For the text-containing cell, return its midpoint in [x, y] coordinate format. 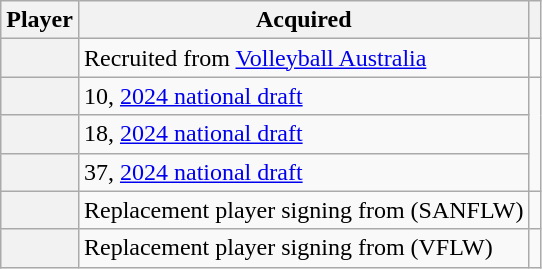
Player [40, 20]
10, 2024 national draft [304, 96]
18, 2024 national draft [304, 134]
37, 2024 national draft [304, 172]
Acquired [304, 20]
Replacement player signing from (SANFLW) [304, 210]
Replacement player signing from (VFLW) [304, 248]
Recruited from Volleyball Australia [304, 58]
